For the text-containing cell, return its midpoint in (x, y) coordinate format. 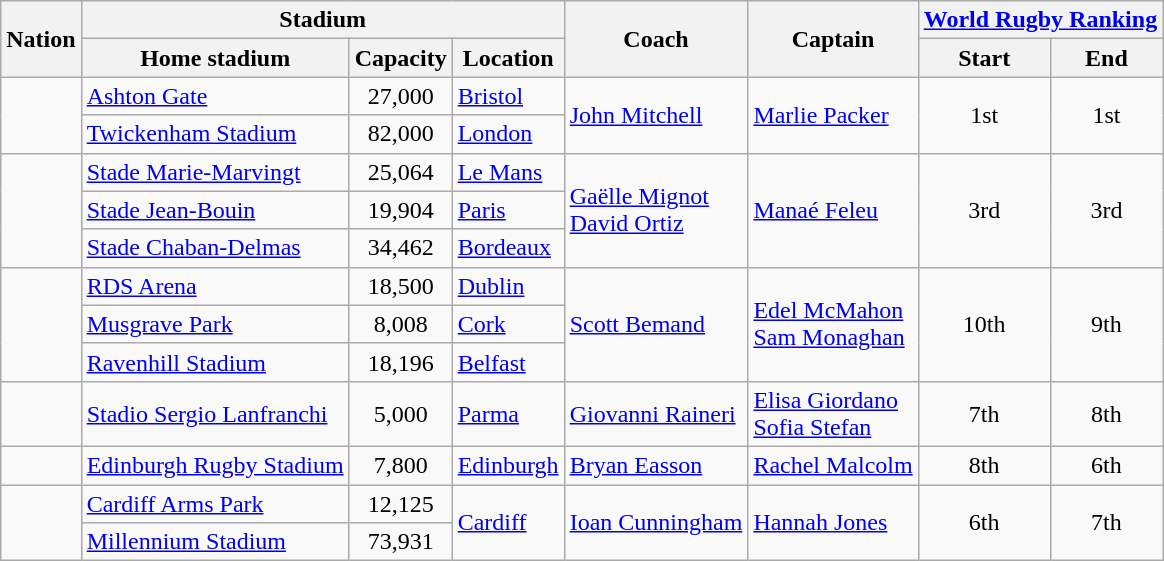
Stadio Sergio Lanfranchi (215, 414)
Captain (833, 39)
27,000 (400, 96)
18,500 (400, 286)
7,800 (400, 465)
End (1106, 58)
34,462 (400, 248)
Millennium Stadium (215, 542)
Ioan Cunningham (656, 522)
Le Mans (508, 172)
Coach (656, 39)
Dublin (508, 286)
Edinburgh Rugby Stadium (215, 465)
Manaé Feleu (833, 210)
73,931 (400, 542)
Cork (508, 324)
Edinburgh (508, 465)
World Rugby Ranking (1040, 20)
Ashton Gate (215, 96)
Nation (41, 39)
RDS Arena (215, 286)
Cardiff Arms Park (215, 503)
12,125 (400, 503)
Stade Jean-Bouin (215, 210)
Elisa GiordanoSofia Stefan (833, 414)
Belfast (508, 362)
Ravenhill Stadium (215, 362)
Twickenham Stadium (215, 134)
Scott Bemand (656, 324)
Bryan Easson (656, 465)
Gaëlle Mignot David Ortiz (656, 210)
Rachel Malcolm (833, 465)
Hannah Jones (833, 522)
18,196 (400, 362)
London (508, 134)
Marlie Packer (833, 115)
Musgrave Park (215, 324)
82,000 (400, 134)
John Mitchell (656, 115)
Stade Marie-Marvingt (215, 172)
Giovanni Raineri (656, 414)
Paris (508, 210)
Edel McMahonSam Monaghan (833, 324)
Stadium (322, 20)
Home stadium (215, 58)
19,904 (400, 210)
25,064 (400, 172)
Stade Chaban-Delmas (215, 248)
5,000 (400, 414)
10th (984, 324)
Capacity (400, 58)
9th (1106, 324)
Parma (508, 414)
Start (984, 58)
Location (508, 58)
8,008 (400, 324)
Bristol (508, 96)
Cardiff (508, 522)
Bordeaux (508, 248)
